Detect which cell encompasses the target text, then output its (x, y) center coordinate. 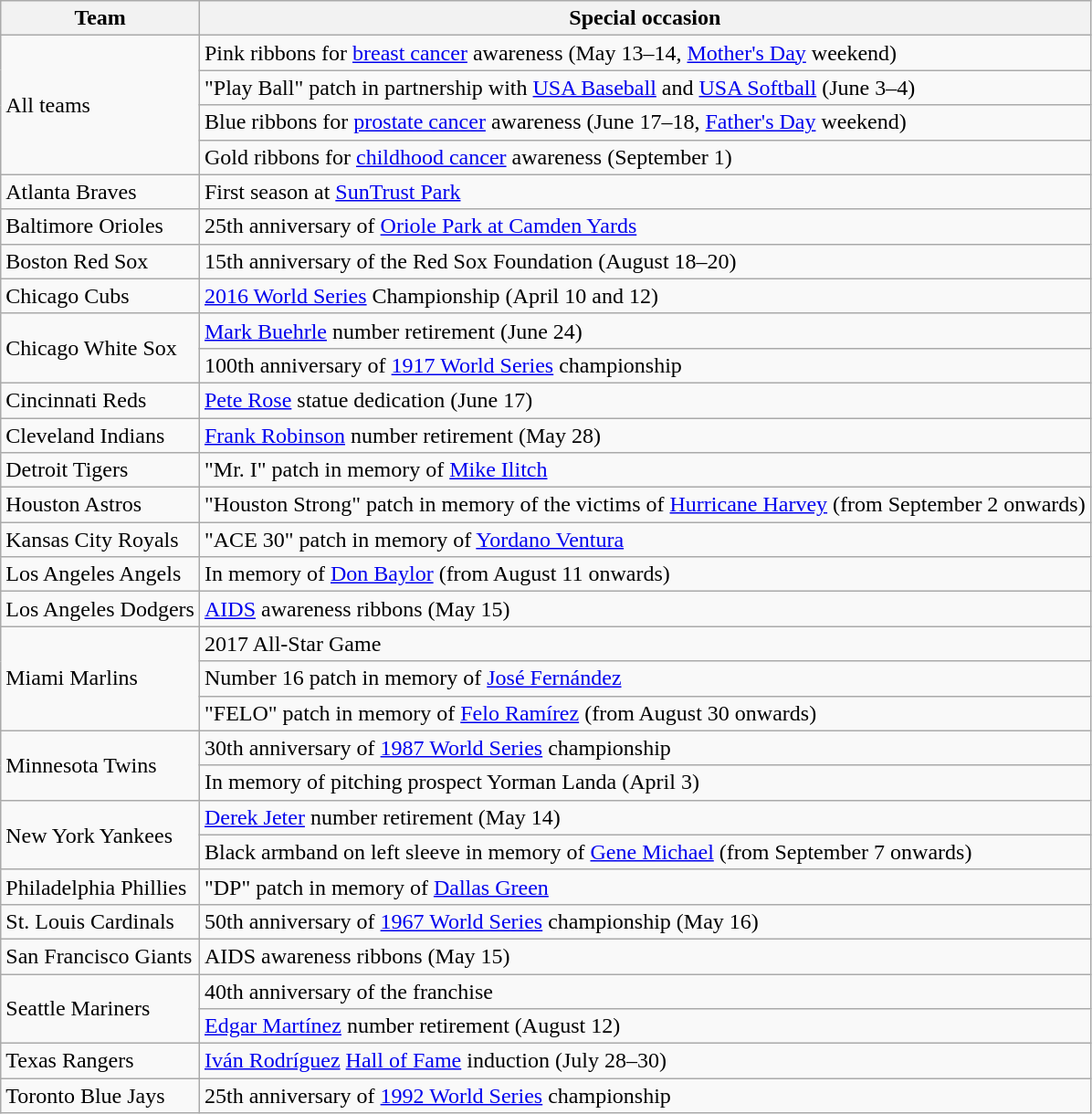
Edgar Martínez number retirement (August 12) (645, 1026)
Baltimore Orioles (100, 226)
Gold ribbons for childhood cancer awareness (September 1) (645, 157)
25th anniversary of Oriole Park at Camden Yards (645, 226)
San Francisco Giants (100, 956)
Philadelphia Phillies (100, 887)
100th anniversary of 1917 World Series championship (645, 365)
Blue ribbons for prostate cancer awareness (June 17–18, Father's Day weekend) (645, 122)
Atlanta Braves (100, 192)
Texas Rangers (100, 1061)
"Play Ball" patch in partnership with USA Baseball and USA Softball (June 3–4) (645, 88)
"ACE 30" patch in memory of Yordano Ventura (645, 540)
2016 World Series Championship (April 10 and 12) (645, 296)
40th anniversary of the franchise (645, 991)
50th anniversary of 1967 World Series championship (May 16) (645, 921)
"DP" patch in memory of Dallas Green (645, 887)
Pete Rose statue dedication (June 17) (645, 400)
Mark Buehrle number retirement (June 24) (645, 331)
Boston Red Sox (100, 261)
Black armband on left sleeve in memory of Gene Michael (from September 7 onwards) (645, 852)
Miami Marlins (100, 678)
St. Louis Cardinals (100, 921)
30th anniversary of 1987 World Series championship (645, 748)
Detroit Tigers (100, 470)
Minnesota Twins (100, 765)
Kansas City Royals (100, 540)
15th anniversary of the Red Sox Foundation (August 18–20) (645, 261)
In memory of pitching prospect Yorman Landa (April 3) (645, 783)
25th anniversary of 1992 World Series championship (645, 1096)
"Mr. I" patch in memory of Mike Ilitch (645, 470)
Chicago White Sox (100, 348)
Chicago Cubs (100, 296)
"FELO" patch in memory of Felo Ramírez (from August 30 onwards) (645, 713)
Number 16 patch in memory of José Fernández (645, 678)
In memory of Don Baylor (from August 11 onwards) (645, 574)
Cincinnati Reds (100, 400)
Frank Robinson number retirement (May 28) (645, 436)
Cleveland Indians (100, 436)
All teams (100, 105)
"Houston Strong" patch in memory of the victims of Hurricane Harvey (from September 2 onwards) (645, 505)
Seattle Mariners (100, 1008)
Iván Rodríguez Hall of Fame induction (July 28–30) (645, 1061)
New York Yankees (100, 835)
Pink ribbons for breast cancer awareness (May 13–14, Mother's Day weekend) (645, 53)
Los Angeles Dodgers (100, 609)
First season at SunTrust Park (645, 192)
Houston Astros (100, 505)
2017 All-Star Game (645, 644)
Special occasion (645, 18)
Los Angeles Angels (100, 574)
Team (100, 18)
Toronto Blue Jays (100, 1096)
Derek Jeter number retirement (May 14) (645, 817)
